Identify which cell holds the provided text, then report its (X, Y) central coordinate. 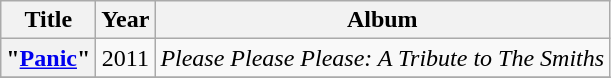
Title (48, 20)
Please Please Please: A Tribute to The Smiths (382, 58)
"Panic" (48, 58)
Year (126, 20)
Album (382, 20)
2011 (126, 58)
